Search for the cell housing the specified text and yield its [x, y] center coordinate. 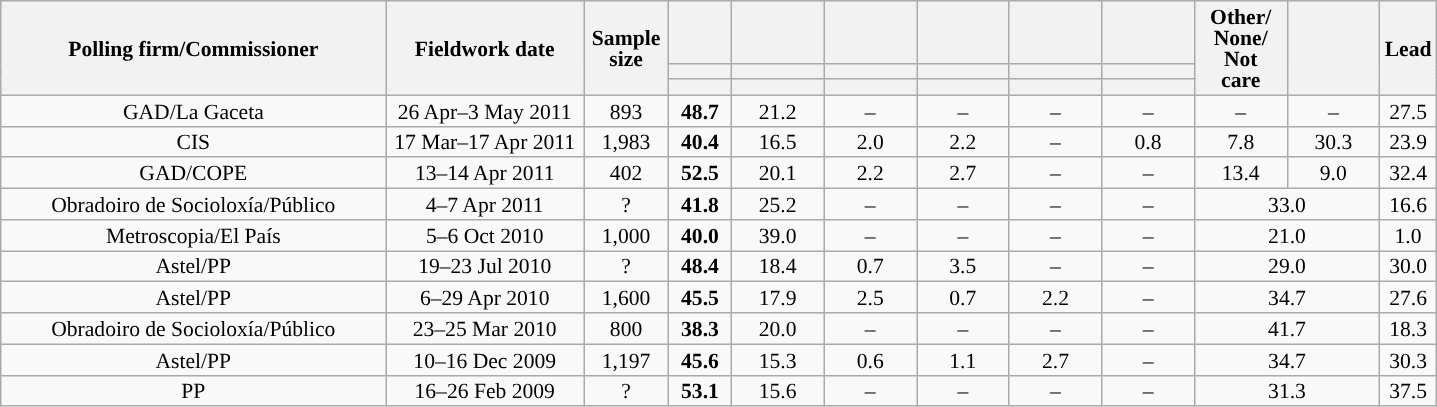
5–6 Oct 2010 [485, 236]
7.8 [1240, 142]
40.0 [700, 236]
Other/None/Notcare [1240, 48]
16–26 Feb 2009 [485, 390]
CIS [194, 142]
37.5 [1408, 390]
15.6 [778, 390]
13–14 Apr 2011 [485, 174]
402 [626, 174]
31.3 [1286, 390]
16.6 [1408, 204]
45.6 [700, 360]
15.3 [778, 360]
800 [626, 328]
19–23 Jul 2010 [485, 266]
0.8 [1148, 142]
48.7 [700, 110]
39.0 [778, 236]
33.0 [1286, 204]
1,600 [626, 298]
17.9 [778, 298]
30.0 [1408, 266]
40.4 [700, 142]
29.0 [1286, 266]
2.0 [870, 142]
Fieldwork date [485, 48]
23.9 [1408, 142]
21.2 [778, 110]
21.0 [1286, 236]
26 Apr–3 May 2011 [485, 110]
1,000 [626, 236]
Sample size [626, 48]
4–7 Apr 2011 [485, 204]
1,983 [626, 142]
38.3 [700, 328]
893 [626, 110]
48.4 [700, 266]
52.5 [700, 174]
Polling firm/Commissioner [194, 48]
23–25 Mar 2010 [485, 328]
53.1 [700, 390]
Metroscopia/El País [194, 236]
1,197 [626, 360]
16.5 [778, 142]
6–29 Apr 2010 [485, 298]
20.0 [778, 328]
GAD/La Gaceta [194, 110]
25.2 [778, 204]
32.4 [1408, 174]
10–16 Dec 2009 [485, 360]
41.8 [700, 204]
PP [194, 390]
27.6 [1408, 298]
18.4 [778, 266]
18.3 [1408, 328]
20.1 [778, 174]
0.6 [870, 360]
27.5 [1408, 110]
45.5 [700, 298]
41.7 [1286, 328]
13.4 [1240, 174]
1.1 [962, 360]
Lead [1408, 48]
GAD/COPE [194, 174]
3.5 [962, 266]
2.5 [870, 298]
9.0 [1334, 174]
1.0 [1408, 236]
17 Mar–17 Apr 2011 [485, 142]
